From the cell containing the given text, extract its center point as [X, Y] coordinate. 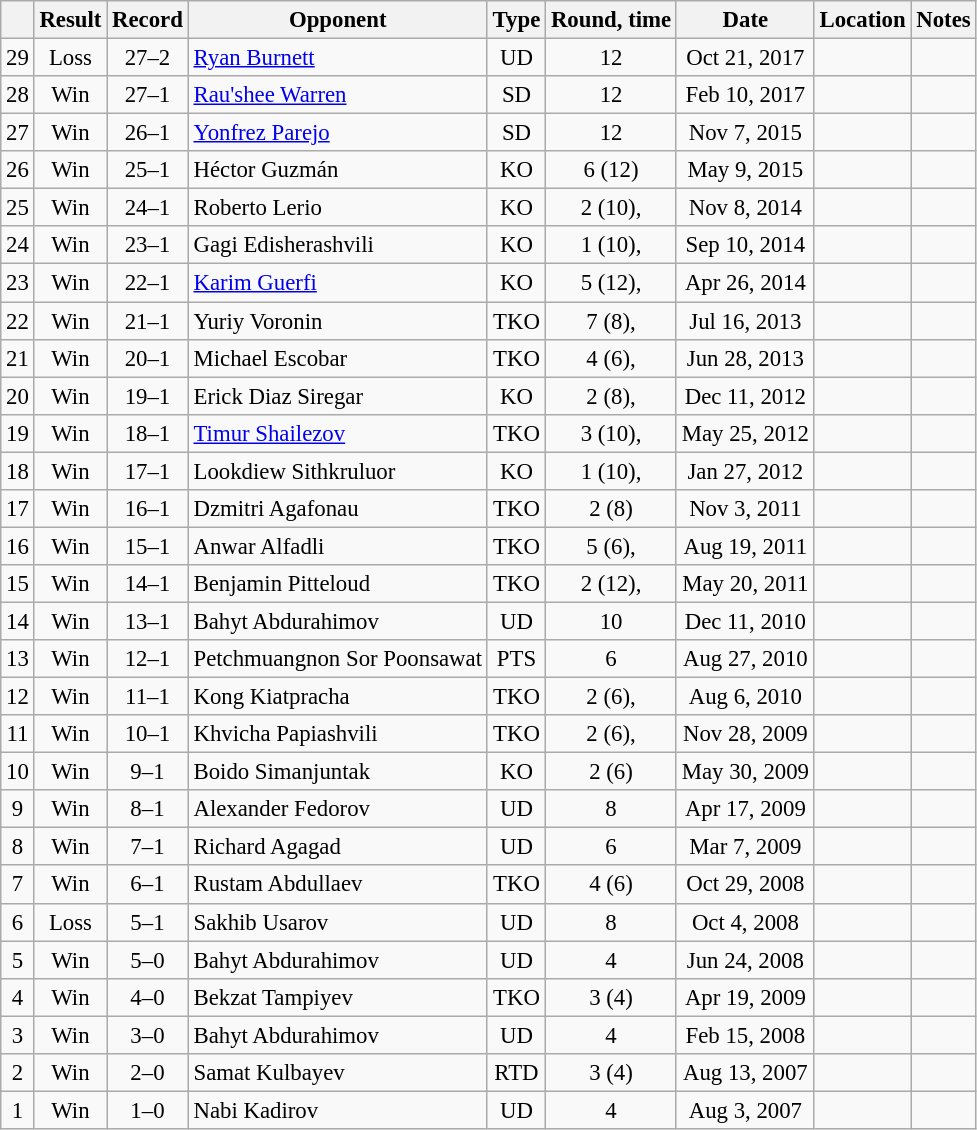
10–1 [148, 734]
2 (8), [612, 396]
5 (6), [612, 546]
Aug 27, 2010 [745, 659]
Oct 4, 2008 [745, 922]
21 [18, 358]
4 (6) [612, 885]
Mar 7, 2009 [745, 847]
27–1 [148, 95]
Jul 16, 2013 [745, 321]
Dec 11, 2012 [745, 396]
21–1 [148, 321]
26 [18, 170]
Boido Simanjuntak [338, 772]
3–0 [148, 1035]
16 [18, 546]
Jan 27, 2012 [745, 471]
22–1 [148, 283]
25–1 [148, 170]
Samat Kulbayev [338, 1073]
23–1 [148, 245]
14–1 [148, 584]
11 [18, 734]
Gagi Edisherashvili [338, 245]
2 (12), [612, 584]
May 30, 2009 [745, 772]
Erick Diaz Siregar [338, 396]
2 [18, 1073]
Sakhib Usarov [338, 922]
16–1 [148, 509]
Location [862, 20]
Benjamin Pitteloud [338, 584]
19 [18, 433]
Karim Guerfi [338, 283]
Apr 26, 2014 [745, 283]
Petchmuangnon Sor Poonsawat [338, 659]
5 (12), [612, 283]
17–1 [148, 471]
Nabi Kadirov [338, 1110]
5–0 [148, 960]
4–0 [148, 997]
Anwar Alfadli [338, 546]
13–1 [148, 621]
Aug 19, 2011 [745, 546]
12–1 [148, 659]
13 [18, 659]
Nov 28, 2009 [745, 734]
Yuriy Voronin [338, 321]
3 (10), [612, 433]
Dec 11, 2010 [745, 621]
Feb 15, 2008 [745, 1035]
5–1 [148, 922]
2 (8) [612, 509]
Bekzat Tampiyev [338, 997]
15–1 [148, 546]
7–1 [148, 847]
15 [18, 584]
2 (6) [612, 772]
Notes [944, 20]
6–1 [148, 885]
Alexander Fedorov [338, 809]
22 [18, 321]
3 [18, 1035]
Nov 3, 2011 [745, 509]
Aug 3, 2007 [745, 1110]
9 [18, 809]
PTS [516, 659]
Apr 19, 2009 [745, 997]
Opponent [338, 20]
20–1 [148, 358]
24–1 [148, 208]
Type [516, 20]
14 [18, 621]
Date [745, 20]
Result [70, 20]
Sep 10, 2014 [745, 245]
Round, time [612, 20]
2 (10), [612, 208]
Khvicha Papiashvili [338, 734]
Roberto Lerio [338, 208]
Dzmitri Agafonau [338, 509]
24 [18, 245]
Apr 17, 2009 [745, 809]
Nov 7, 2015 [745, 133]
Ryan Burnett [338, 58]
29 [18, 58]
Oct 21, 2017 [745, 58]
Yonfrez Parejo [338, 133]
Rau'shee Warren [338, 95]
18 [18, 471]
8–1 [148, 809]
Record [148, 20]
18–1 [148, 433]
Rustam Abdullaev [338, 885]
Richard Agagad [338, 847]
20 [18, 396]
1 [18, 1110]
RTD [516, 1073]
Michael Escobar [338, 358]
Oct 29, 2008 [745, 885]
Feb 10, 2017 [745, 95]
26–1 [148, 133]
7 (8), [612, 321]
Héctor Guzmán [338, 170]
19–1 [148, 396]
Timur Shailezov [338, 433]
Lookdiew Sithkruluor [338, 471]
2–0 [148, 1073]
6 (12) [612, 170]
28 [18, 95]
11–1 [148, 697]
17 [18, 509]
7 [18, 885]
Kong Kiatpracha [338, 697]
23 [18, 283]
May 20, 2011 [745, 584]
27–2 [148, 58]
Aug 13, 2007 [745, 1073]
9–1 [148, 772]
May 9, 2015 [745, 170]
5 [18, 960]
Nov 8, 2014 [745, 208]
27 [18, 133]
May 25, 2012 [745, 433]
Aug 6, 2010 [745, 697]
1–0 [148, 1110]
Jun 28, 2013 [745, 358]
Jun 24, 2008 [745, 960]
25 [18, 208]
4 (6), [612, 358]
